Scan for the cell matching the given text and deliver its (X, Y) coordinate at center. 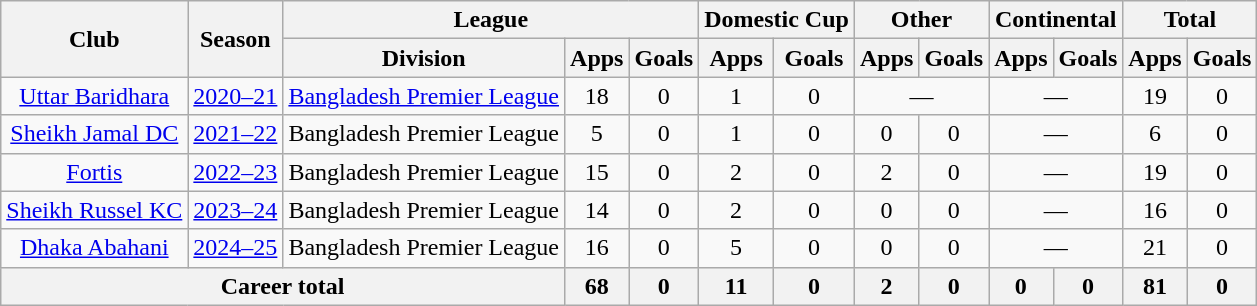
14 (597, 210)
Total (1190, 20)
Division (424, 58)
2021–22 (236, 134)
11 (736, 286)
2022–23 (236, 172)
Fortis (94, 172)
6 (1155, 134)
2020–21 (236, 96)
League (491, 20)
Season (236, 39)
81 (1155, 286)
68 (597, 286)
2024–25 (236, 248)
Sheikh Jamal DC (94, 134)
Other (921, 20)
Uttar Baridhara (94, 96)
18 (597, 96)
2023–24 (236, 210)
21 (1155, 248)
Club (94, 39)
15 (597, 172)
Career total (283, 286)
Continental (1056, 20)
Sheikh Russel KC (94, 210)
Dhaka Abahani (94, 248)
Domestic Cup (777, 20)
